Scan for the cell matching the given text and deliver its (X, Y) coordinate at center. 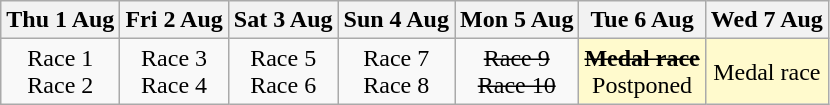
Fri 2 Aug (174, 20)
Wed 7 Aug (766, 20)
Medal racePostponed (642, 72)
Sun 4 Aug (396, 20)
Mon 5 Aug (516, 20)
Sat 3 Aug (283, 20)
Medal race (766, 72)
Race 9Race 10 (516, 72)
Race 7Race 8 (396, 72)
Race 5Race 6 (283, 72)
Race 3Race 4 (174, 72)
Tue 6 Aug (642, 20)
Thu 1 Aug (60, 20)
Race 1Race 2 (60, 72)
